Determine the (X, Y) coordinate at the center of the cell enclosing the given text.  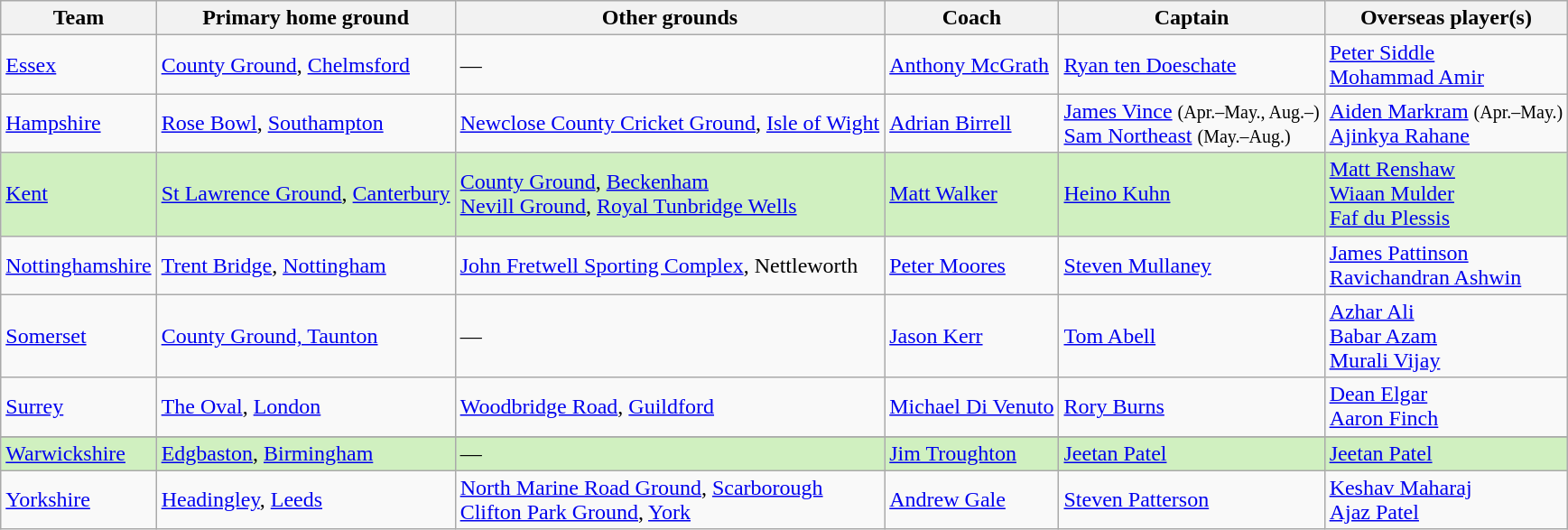
Rose Bowl, Southampton (305, 123)
Surrey (79, 406)
Steven Patterson (1192, 500)
The Oval, London (305, 406)
Matt Renshaw Wiaan Mulder Faf du Plessis (1446, 194)
County Ground, Chelmsford (305, 65)
Edgbaston, Birmingham (305, 453)
St Lawrence Ground, Canterbury (305, 194)
Aiden Markram (Apr.–May.) Ajinkya Rahane (1446, 123)
Peter Moores (971, 265)
Captain (1192, 18)
Hampshire (79, 123)
Anthony McGrath (971, 65)
County Ground, Taunton (305, 336)
Headingley, Leeds (305, 500)
Coach (971, 18)
Heino Kuhn (1192, 194)
Newclose County Cricket Ground, Isle of Wight (670, 123)
Matt Walker (971, 194)
Primary home ground (305, 18)
Somerset (79, 336)
Kent (79, 194)
Dean Elgar Aaron Finch (1446, 406)
Rory Burns (1192, 406)
Andrew Gale (971, 500)
Nottinghamshire (79, 265)
Overseas player(s) (1446, 18)
Peter Siddle Mohammad Amir (1446, 65)
Yorkshire (79, 500)
North Marine Road Ground, Scarborough Clifton Park Ground, York (670, 500)
John Fretwell Sporting Complex, Nettleworth (670, 265)
Keshav Maharaj Ajaz Patel (1446, 500)
Tom Abell (1192, 336)
Jim Troughton (971, 453)
Azhar Ali Babar Azam Murali Vijay (1446, 336)
James Pattinson Ravichandran Ashwin (1446, 265)
Jason Kerr (971, 336)
Warwickshire (79, 453)
County Ground, Beckenham Nevill Ground, Royal Tunbridge Wells (670, 194)
Trent Bridge, Nottingham (305, 265)
Other grounds (670, 18)
Steven Mullaney (1192, 265)
Ryan ten Doeschate (1192, 65)
Team (79, 18)
Woodbridge Road, Guildford (670, 406)
Michael Di Venuto (971, 406)
James Vince (Apr.–May., Aug.–) Sam Northeast (May.–Aug.) (1192, 123)
Adrian Birrell (971, 123)
Essex (79, 65)
